Capture the cell that displays the provided text and extract its (x, y) central coordinate. 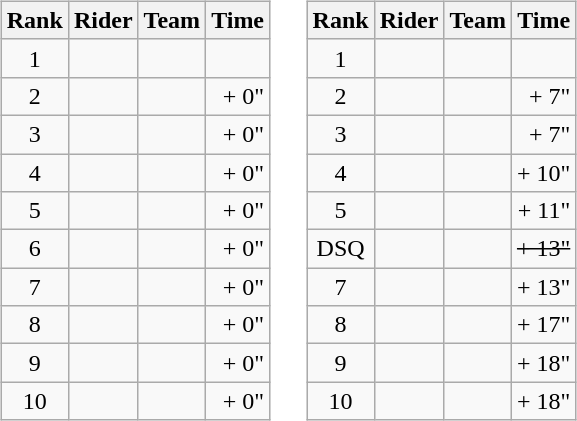
+ 10" (543, 173)
DSQ (340, 249)
+ 11" (543, 211)
6 (34, 249)
+ 17" (543, 325)
